Extract the (X, Y) coordinate from the center of the cell holding the provided text.  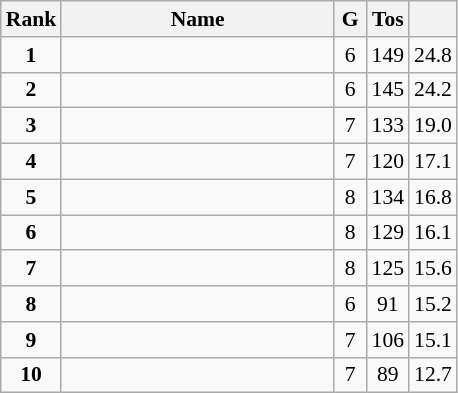
9 (32, 340)
19.0 (433, 126)
106 (388, 340)
125 (388, 269)
16.8 (433, 197)
4 (32, 162)
2 (32, 90)
17.1 (433, 162)
12.7 (433, 375)
15.6 (433, 269)
149 (388, 55)
133 (388, 126)
134 (388, 197)
120 (388, 162)
89 (388, 375)
24.8 (433, 55)
Rank (32, 19)
3 (32, 126)
5 (32, 197)
1 (32, 55)
15.1 (433, 340)
129 (388, 233)
16.1 (433, 233)
Tos (388, 19)
15.2 (433, 304)
Name (198, 19)
10 (32, 375)
145 (388, 90)
91 (388, 304)
24.2 (433, 90)
G (350, 19)
